Scan for the cell matching the given text and deliver its (X, Y) coordinate at center. 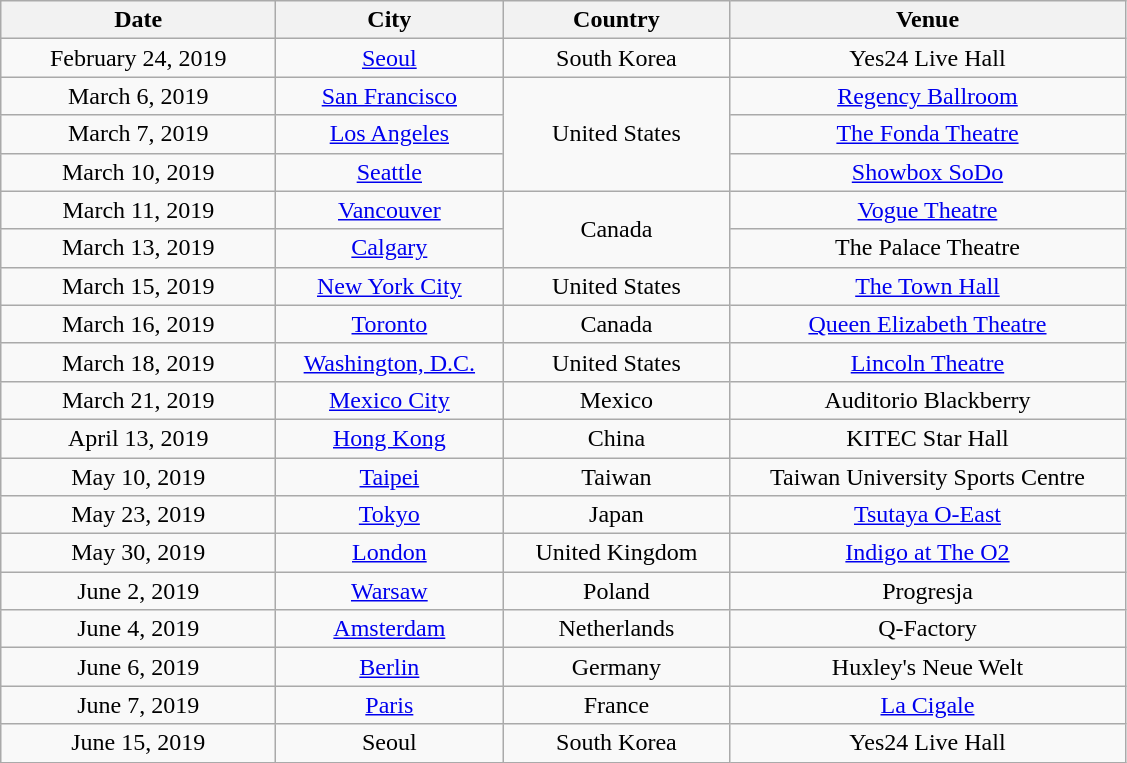
March 21, 2019 (138, 400)
San Francisco (390, 96)
June 7, 2019 (138, 705)
Showbox SoDo (928, 172)
Japan (616, 515)
Berlin (390, 667)
February 24, 2019 (138, 58)
Amsterdam (390, 629)
March 15, 2019 (138, 286)
Calgary (390, 248)
Poland (616, 591)
Q-Factory (928, 629)
June 15, 2019 (138, 743)
The Fonda Theatre (928, 134)
Country (616, 20)
Venue (928, 20)
China (616, 438)
Queen Elizabeth Theatre (928, 324)
Huxley's Neue Welt (928, 667)
Taiwan (616, 477)
Taipei (390, 477)
March 16, 2019 (138, 324)
Warsaw (390, 591)
Regency Ballroom (928, 96)
April 13, 2019 (138, 438)
May 30, 2019 (138, 553)
City (390, 20)
Seattle (390, 172)
Paris (390, 705)
Germany (616, 667)
KITEC Star Hall (928, 438)
June 4, 2019 (138, 629)
Lincoln Theatre (928, 362)
The Palace Theatre (928, 248)
Vogue Theatre (928, 210)
Toronto (390, 324)
March 10, 2019 (138, 172)
Auditorio Blackberry (928, 400)
May 10, 2019 (138, 477)
London (390, 553)
Mexico City (390, 400)
June 6, 2019 (138, 667)
March 6, 2019 (138, 96)
The Town Hall (928, 286)
Progresja (928, 591)
March 13, 2019 (138, 248)
Los Angeles (390, 134)
Hong Kong (390, 438)
Tokyo (390, 515)
France (616, 705)
Taiwan University Sports Centre (928, 477)
New York City (390, 286)
May 23, 2019 (138, 515)
Washington, D.C. (390, 362)
Vancouver (390, 210)
March 18, 2019 (138, 362)
Tsutaya O-East (928, 515)
March 11, 2019 (138, 210)
Netherlands (616, 629)
United Kingdom (616, 553)
March 7, 2019 (138, 134)
Indigo at The O2 (928, 553)
Mexico (616, 400)
La Cigale (928, 705)
Date (138, 20)
June 2, 2019 (138, 591)
